Scan for the cell matching the given text and deliver its [x, y] coordinate at center. 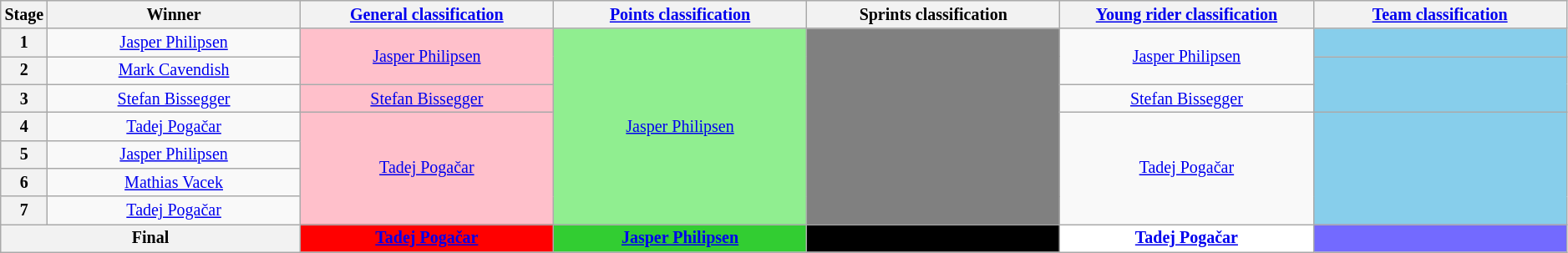
3 [24, 99]
6 [24, 182]
Sprints classification [934, 15]
General classification [426, 15]
2 [24, 70]
Stage [24, 15]
Young rider classification [1186, 15]
7 [24, 210]
Mark Cavendish [174, 70]
Final [150, 239]
5 [24, 154]
Mathias Vacek [174, 182]
1 [24, 43]
Points classification [680, 15]
4 [24, 127]
Winner [174, 15]
Team classification [1440, 15]
